Output the (x, y) coordinate of the center of the cell containing the given text.  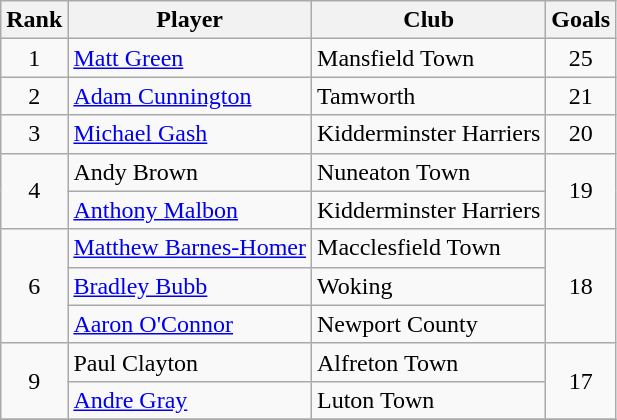
18 (581, 286)
Andre Gray (190, 400)
Goals (581, 20)
Club (429, 20)
Rank (34, 20)
Adam Cunnington (190, 96)
Andy Brown (190, 172)
9 (34, 381)
Aaron O'Connor (190, 324)
Macclesfield Town (429, 248)
19 (581, 191)
20 (581, 134)
Player (190, 20)
1 (34, 58)
Paul Clayton (190, 362)
Tamworth (429, 96)
Newport County (429, 324)
Alfreton Town (429, 362)
25 (581, 58)
Michael Gash (190, 134)
6 (34, 286)
Mansfield Town (429, 58)
Matt Green (190, 58)
Anthony Malbon (190, 210)
17 (581, 381)
Matthew Barnes-Homer (190, 248)
Bradley Bubb (190, 286)
Woking (429, 286)
Nuneaton Town (429, 172)
2 (34, 96)
4 (34, 191)
Luton Town (429, 400)
3 (34, 134)
21 (581, 96)
